From the cell containing the given text, extract its center point as (X, Y) coordinate. 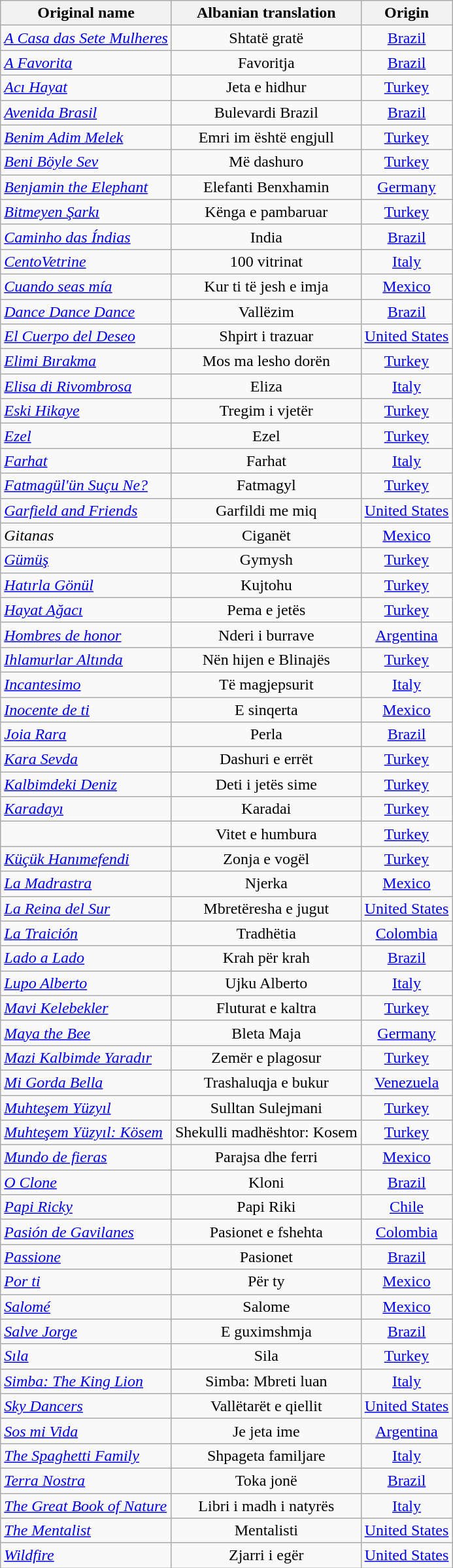
Toka jonë (266, 1480)
Vallëzim (266, 312)
Hombres de honor (86, 635)
Parajsa dhe ferri (266, 1158)
Garfildi me miq (266, 510)
Fatmagül'ün Suçu Ne? (86, 486)
Mbretëresha e jugut (266, 909)
Lupo Alberto (86, 983)
Pasión de Gavilanes (86, 1232)
Chile (407, 1207)
The Mentalist (86, 1531)
E sinqerta (266, 709)
Shekulli madhështor: Kosem (266, 1133)
Hayat Ağacı (86, 610)
Original name (86, 13)
Wildfire (86, 1556)
Deti i jetës sime (266, 784)
Origin (407, 13)
Kloni (266, 1182)
Pasionet e fshehta (266, 1232)
Kur ti të jesh e imja (266, 286)
A Casa das Sete Mulheres (86, 38)
Lado a Lado (86, 958)
Küçük Hanımefendi (86, 859)
El Cuerpo del Deseo (86, 337)
Elisa di Rivombrosa (86, 386)
Ihlamurlar Altında (86, 659)
Kujtohu (266, 585)
Papi Ricky (86, 1207)
Shpageta familjare (266, 1456)
Caminho das Índias (86, 237)
Trashaluqja e bukur (266, 1082)
Elimi Bırakma (86, 361)
Por ti (86, 1282)
Muhteşem Yüzyıl: Kösem (86, 1133)
Mavi Kelebekler (86, 1008)
La Reina del Sur (86, 909)
Acı Hayat (86, 88)
Krah për krah (266, 958)
Bitmeyen Şarkı (86, 212)
Bleta Maja (266, 1033)
Dance Dance Dance (86, 312)
100 vitrinat (266, 261)
Bulevardi Brazil (266, 112)
Favoritja (266, 63)
Perla (266, 735)
Shpirt i trazuar (266, 337)
Gitanas (86, 535)
Mazi Kalbimde Yaradır (86, 1058)
Simba: Mbreti luan (266, 1381)
Fluturat e kaltra (266, 1008)
Nën hijen e Blinajës (266, 659)
Njerka (266, 884)
Vitet e humbura (266, 834)
Eski Hikaye (86, 411)
Garfield and Friends (86, 510)
Më dashuro (266, 162)
Sıla (86, 1356)
Për ty (266, 1282)
Kalbimdeki Deniz (86, 784)
Elefanti Benxhamin (266, 187)
Passione (86, 1257)
La Traición (86, 933)
Zonja e vogël (266, 859)
Salve Jorge (86, 1331)
Të magjepsurit (266, 684)
Benjamin the Elephant (86, 187)
Simba: The King Lion (86, 1381)
Pema e jetës (266, 610)
Zjarri i egër (266, 1556)
Fatmagyl (266, 486)
Nderi i burrave (266, 635)
Mos ma lesho dorën (266, 361)
Sky Dancers (86, 1406)
Dashuri e errët (266, 759)
Ciganët (266, 535)
Maya the Bee (86, 1033)
Kënga e pambaruar (266, 212)
Benim Adim Melek (86, 137)
Tradhëtia (266, 933)
La Madrastra (86, 884)
Joia Rara (86, 735)
Sos mi Vida (86, 1431)
Incantesimo (86, 684)
Shtatë gratë (266, 38)
Avenida Brasil (86, 112)
Sulltan Sulejmani (266, 1108)
Karadayı (86, 809)
Jeta e hidhur (266, 88)
Karadai (266, 809)
The Great Book of Nature (86, 1505)
CentoVetrine (86, 261)
Emri im është engjull (266, 137)
Zemër e plagosur (266, 1058)
Albanian translation (266, 13)
Hatırla Gönül (86, 585)
The Spaghetti Family (86, 1456)
Vallëtarët e qiellit (266, 1406)
Pasionet (266, 1257)
E guximshmja (266, 1331)
Salome (266, 1307)
Salomé (86, 1307)
Cuando seas mía (86, 286)
Libri i madh i natyrës (266, 1505)
Inocente de ti (86, 709)
Muhteşem Yüzyıl (86, 1108)
O Clone (86, 1182)
Eliza (266, 386)
Terra Nostra (86, 1480)
Gymysh (266, 560)
Je jeta ime (266, 1431)
A Favorita (86, 63)
Mi Gorda Bella (86, 1082)
Mundo de fieras (86, 1158)
Kara Sevda (86, 759)
Gümüş (86, 560)
Papi Riki (266, 1207)
Tregim i vjetër (266, 411)
Mentalisti (266, 1531)
Beni Böyle Sev (86, 162)
India (266, 237)
Venezuela (407, 1082)
Sila (266, 1356)
Ujku Alberto (266, 983)
